Pinpoint the cell where the given text exists, returning its [x, y] midpoint coordinate. 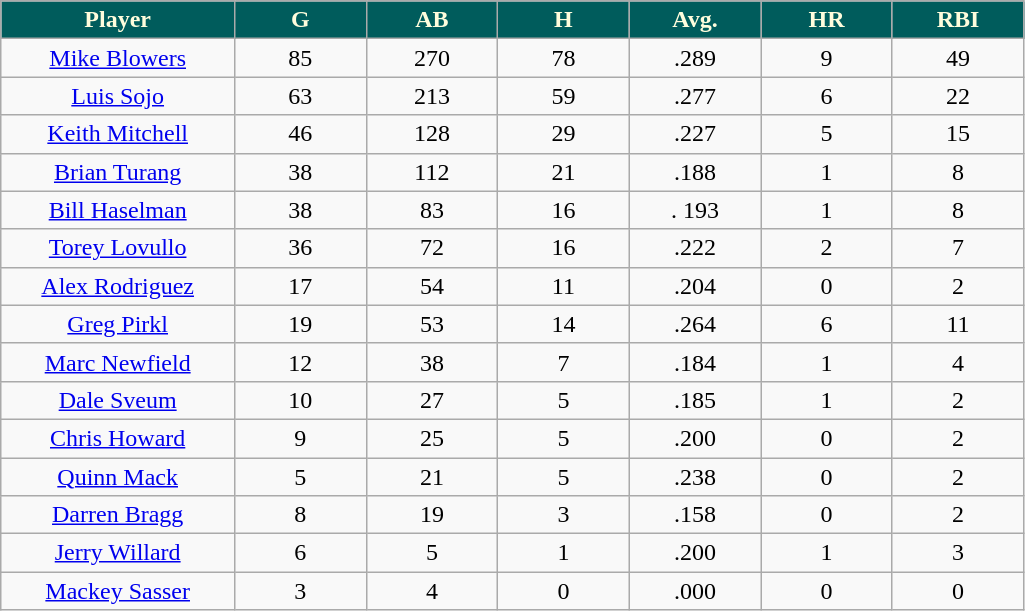
85 [301, 58]
.158 [695, 515]
H [564, 20]
128 [432, 134]
46 [301, 134]
.222 [695, 248]
Bill Haselman [118, 210]
.289 [695, 58]
10 [301, 400]
22 [958, 96]
14 [564, 324]
.000 [695, 591]
.277 [695, 96]
83 [432, 210]
36 [301, 248]
Torey Lovullo [118, 248]
Avg. [695, 20]
.264 [695, 324]
53 [432, 324]
RBI [958, 20]
Keith Mitchell [118, 134]
25 [432, 438]
Player [118, 20]
Chris Howard [118, 438]
.188 [695, 172]
AB [432, 20]
Dale Sveum [118, 400]
Quinn Mack [118, 477]
.238 [695, 477]
Brian Turang [118, 172]
15 [958, 134]
72 [432, 248]
Darren Bragg [118, 515]
213 [432, 96]
Alex Rodriguez [118, 286]
54 [432, 286]
27 [432, 400]
. 193 [695, 210]
17 [301, 286]
.204 [695, 286]
112 [432, 172]
Jerry Willard [118, 553]
Mike Blowers [118, 58]
12 [301, 362]
78 [564, 58]
63 [301, 96]
49 [958, 58]
Luis Sojo [118, 96]
Greg Pirkl [118, 324]
29 [564, 134]
59 [564, 96]
Marc Newfield [118, 362]
.184 [695, 362]
.185 [695, 400]
G [301, 20]
HR [827, 20]
Mackey Sasser [118, 591]
270 [432, 58]
.227 [695, 134]
